Scan for the cell matching the given text and deliver its [X, Y] coordinate at center. 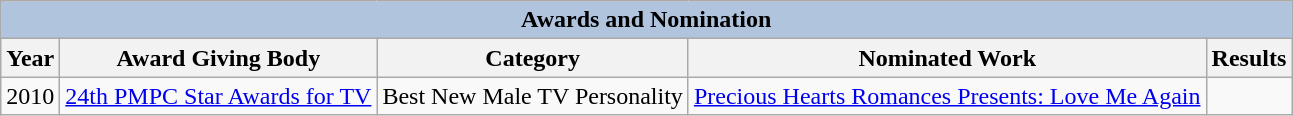
Awards and Nomination [646, 20]
Results [1249, 58]
Best New Male TV Personality [532, 96]
Year [30, 58]
Nominated Work [947, 58]
Award Giving Body [218, 58]
24th PMPC Star Awards for TV [218, 96]
2010 [30, 96]
Category [532, 58]
Precious Hearts Romances Presents: Love Me Again [947, 96]
